Identify which cell holds the provided text, then report its (X, Y) central coordinate. 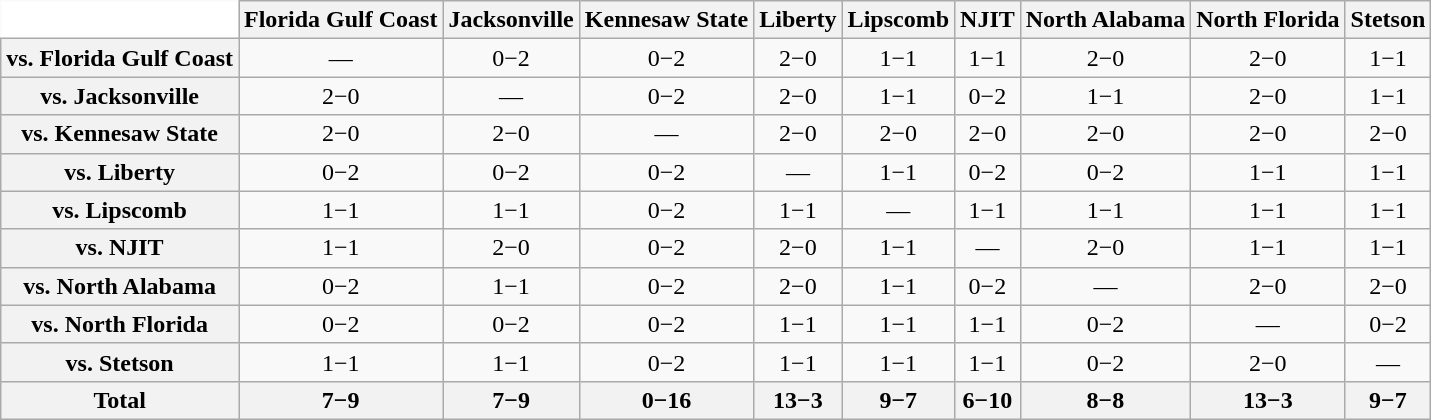
8−8 (1105, 400)
Total (120, 400)
North Alabama (1105, 20)
Kennesaw State (666, 20)
vs. NJIT (120, 248)
NJIT (988, 20)
6−10 (988, 400)
vs. Jacksonville (120, 96)
Florida Gulf Coast (340, 20)
vs. Kennesaw State (120, 134)
vs. Liberty (120, 172)
vs. North Florida (120, 324)
Stetson (1388, 20)
Lipscomb (898, 20)
Jacksonville (511, 20)
0−16 (666, 400)
vs. Florida Gulf Coast (120, 58)
vs. Stetson (120, 362)
vs. Lipscomb (120, 210)
Liberty (798, 20)
North Florida (1268, 20)
vs. North Alabama (120, 286)
